Pinpoint the cell where the given text exists, returning its [X, Y] midpoint coordinate. 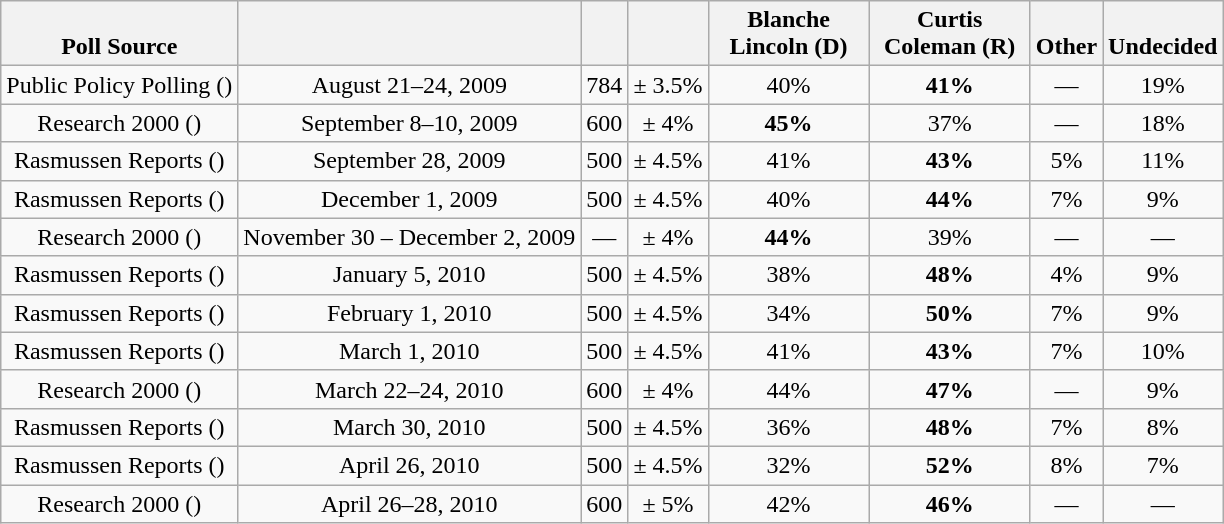
37% [950, 123]
46% [950, 503]
19% [1163, 85]
Public Policy Polling () [120, 85]
10% [1163, 351]
November 30 – December 2, 2009 [410, 237]
36% [788, 427]
January 5, 2010 [410, 275]
784 [604, 85]
April 26, 2010 [410, 465]
47% [950, 389]
52% [950, 465]
September 8–10, 2009 [410, 123]
5% [1066, 161]
Undecided [1163, 34]
March 30, 2010 [410, 427]
± 3.5% [668, 85]
42% [788, 503]
August 21–24, 2009 [410, 85]
December 1, 2009 [410, 199]
32% [788, 465]
34% [788, 313]
38% [788, 275]
CurtisColeman (R) [950, 34]
February 1, 2010 [410, 313]
April 26–28, 2010 [410, 503]
50% [950, 313]
4% [1066, 275]
March 22–24, 2010 [410, 389]
39% [950, 237]
11% [1163, 161]
BlancheLincoln (D) [788, 34]
Other [1066, 34]
± 5% [668, 503]
March 1, 2010 [410, 351]
18% [1163, 123]
Poll Source [120, 34]
45% [788, 123]
September 28, 2009 [410, 161]
